Return the [X, Y] coordinate for the center point of the cell that contains the specified text.  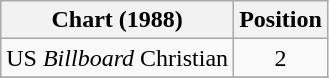
Chart (1988) [118, 20]
US Billboard Christian [118, 58]
Position [281, 20]
2 [281, 58]
